Output the [x, y] coordinate of the center of the cell containing the given text.  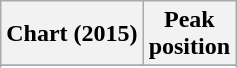
Peakposition [189, 34]
Chart (2015) [72, 34]
